For the text-containing cell, return its midpoint in [x, y] coordinate format. 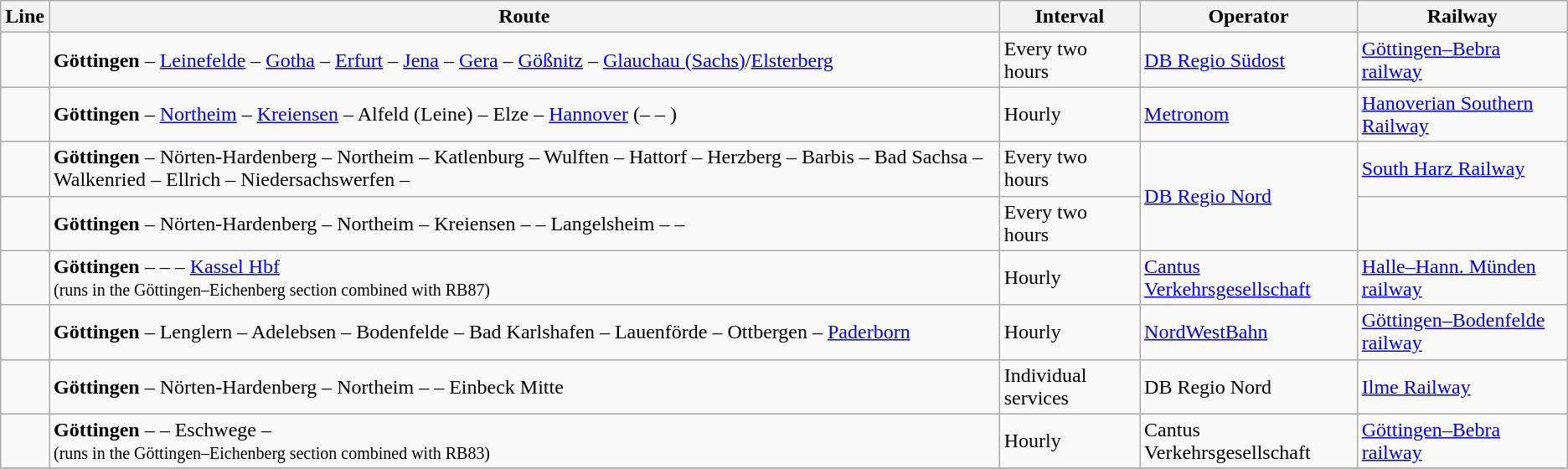
Metronom [1249, 114]
Göttingen – – Eschwege – (runs in the Göttingen–Eichenberg section combined with RB83) [524, 441]
Göttingen – – – Kassel Hbf(runs in the Göttingen–Eichenberg section combined with RB87) [524, 278]
Göttingen – Northeim – Kreiensen – Alfeld (Leine) – Elze – Hannover (– – ) [524, 114]
Route [524, 17]
Ilme Railway [1462, 387]
Railway [1462, 17]
Interval [1069, 17]
Göttingen – Leinefelde – Gotha – Erfurt – Jena – Gera – Gößnitz – Glauchau (Sachs)/Elsterberg [524, 60]
Göttingen–Bodenfelde railway [1462, 332]
Hanoverian Southern Railway [1462, 114]
Göttingen – Nörten-Hardenberg – Northeim – Kreiensen – – Langelsheim – – [524, 223]
Line [25, 17]
Individual services [1069, 387]
Göttingen – Lenglern – Adelebsen – Bodenfelde – Bad Karlshafen – Lauenförde – Ottbergen – Paderborn [524, 332]
DB Regio Südost [1249, 60]
NordWestBahn [1249, 332]
South Harz Railway [1462, 169]
Operator [1249, 17]
Halle–Hann. Münden railway [1462, 278]
Göttingen – Nörten-Hardenberg – Northeim – – Einbeck Mitte [524, 387]
